Extract the [X, Y] coordinate from the center of the cell holding the provided text.  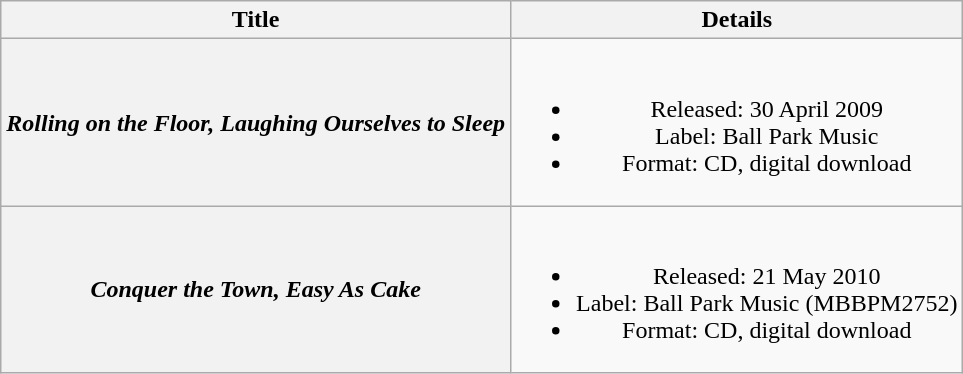
Conquer the Town, Easy As Cake [256, 290]
Released: 30 April 2009Label: Ball Park MusicFormat: CD, digital download [737, 122]
Title [256, 20]
Released: 21 May 2010Label: Ball Park Music (MBBPM2752)Format: CD, digital download [737, 290]
Details [737, 20]
Rolling on the Floor, Laughing Ourselves to Sleep [256, 122]
